Return (X, Y) of the center of cell containing provided text 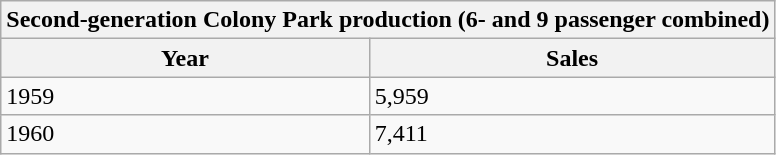
1960 (185, 134)
1959 (185, 96)
7,411 (572, 134)
Sales (572, 58)
Year (185, 58)
5,959 (572, 96)
Second-generation Colony Park production (6- and 9 passenger combined) (388, 20)
